Find where the given text appears and provide that cell's center as [X, Y] coordinate. 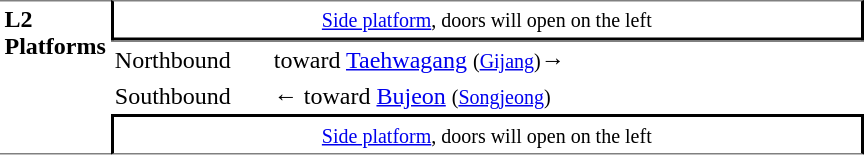
Northbound [190, 59]
L2Platforms [55, 77]
Southbound [190, 96]
← toward Bujeon (Songjeong) [566, 96]
toward Taehwagang (Gijang)→ [566, 59]
